Return the (X, Y) coordinate for the center point of the cell that contains the specified text.  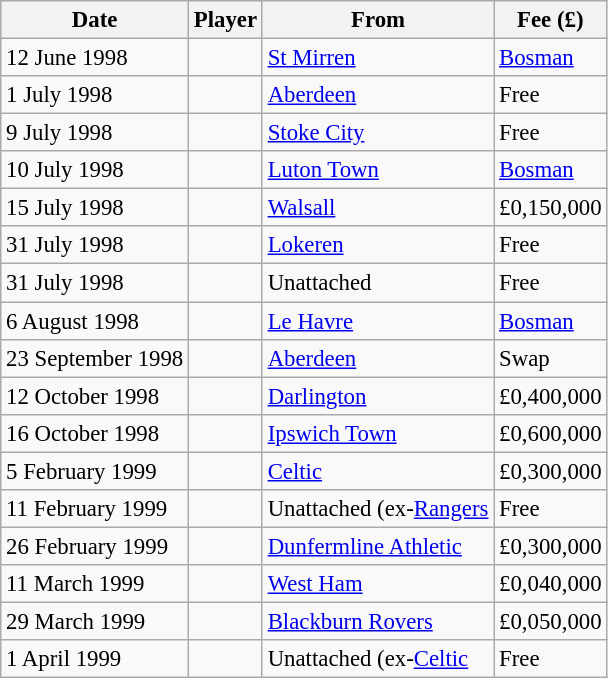
£0,600,000 (550, 433)
Ipswich Town (378, 433)
Player (226, 20)
Walsall (378, 208)
£0,400,000 (550, 396)
Unattached (378, 283)
23 September 1998 (95, 358)
West Ham (378, 584)
Stoke City (378, 133)
11 February 1999 (95, 509)
Blackburn Rovers (378, 621)
29 March 1999 (95, 621)
9 July 1998 (95, 133)
6 August 1998 (95, 321)
Luton Town (378, 170)
£0,050,000 (550, 621)
Darlington (378, 396)
Dunfermline Athletic (378, 546)
St Mirren (378, 58)
Lokeren (378, 245)
26 February 1999 (95, 546)
1 July 1998 (95, 95)
Date (95, 20)
Le Havre (378, 321)
Unattached (ex-Celtic (378, 659)
Unattached (ex-Rangers (378, 509)
10 July 1998 (95, 170)
£0,150,000 (550, 208)
5 February 1999 (95, 471)
11 March 1999 (95, 584)
15 July 1998 (95, 208)
From (378, 20)
16 October 1998 (95, 433)
Swap (550, 358)
Fee (£) (550, 20)
Celtic (378, 471)
1 April 1999 (95, 659)
12 October 1998 (95, 396)
12 June 1998 (95, 58)
£0,040,000 (550, 584)
